Provide the [X, Y] coordinate of the cell's center where the given text is located.  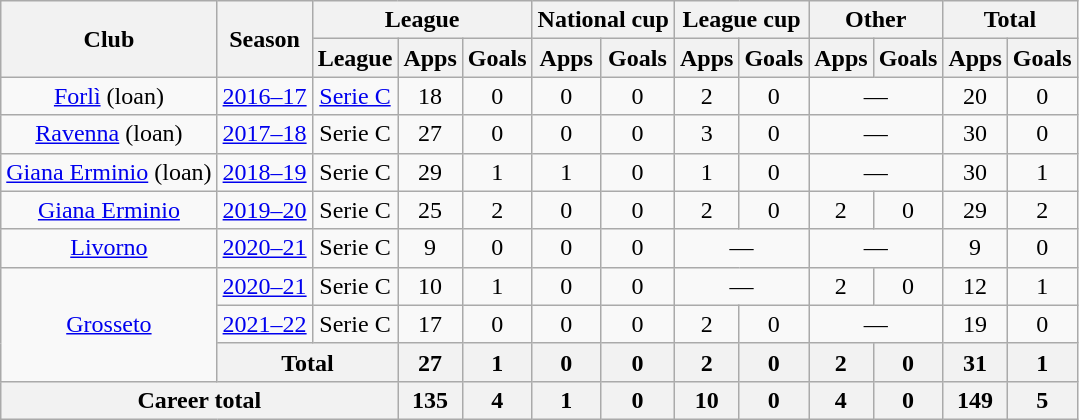
Other [876, 20]
National cup [603, 20]
2016–17 [264, 96]
25 [430, 210]
2017–18 [264, 134]
20 [975, 96]
2019–20 [264, 210]
Forlì (loan) [109, 96]
135 [430, 400]
Livorno [109, 248]
2018–19 [264, 172]
31 [975, 362]
Grosseto [109, 324]
Season [264, 39]
Club [109, 39]
12 [975, 286]
18 [430, 96]
149 [975, 400]
17 [430, 324]
Ravenna (loan) [109, 134]
5 [1042, 400]
Giana Erminio (loan) [109, 172]
Giana Erminio [109, 210]
Career total [200, 400]
3 [706, 134]
19 [975, 324]
League cup [741, 20]
2021–22 [264, 324]
